Identify which cell holds the provided text, then report its [X, Y] central coordinate. 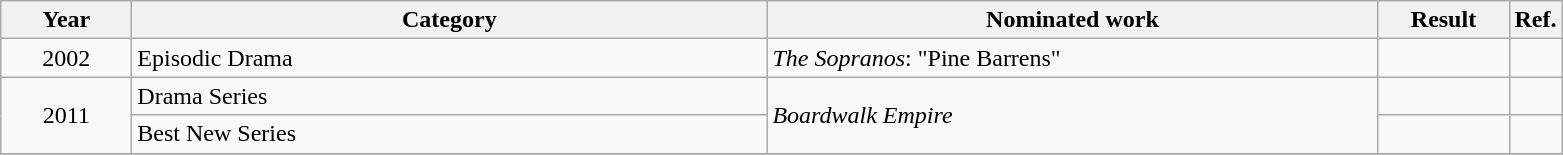
Episodic Drama [450, 58]
2011 [66, 115]
2002 [66, 58]
Ref. [1536, 20]
Drama Series [450, 96]
Nominated work [1072, 20]
Result [1444, 20]
Best New Series [450, 134]
The Sopranos: "Pine Barrens" [1072, 58]
Year [66, 20]
Category [450, 20]
Boardwalk Empire [1072, 115]
